For the text-containing cell, return its midpoint in (x, y) coordinate format. 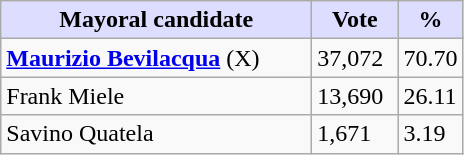
Mayoral candidate (156, 20)
26.11 (430, 96)
Frank Miele (156, 96)
% (430, 20)
Savino Quatela (156, 134)
Vote (355, 20)
37,072 (355, 58)
Maurizio Bevilacqua (X) (156, 58)
70.70 (430, 58)
3.19 (430, 134)
13,690 (355, 96)
1,671 (355, 134)
